Identify which cell holds the provided text, then report its (x, y) central coordinate. 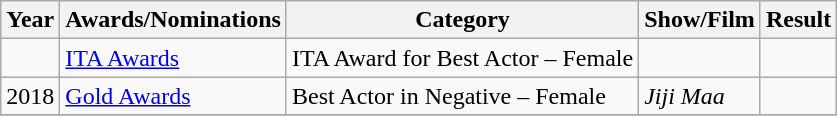
ITA Awards (174, 58)
Result (798, 20)
ITA Award for Best Actor – Female (462, 58)
Show/Film (700, 20)
Best Actor in Negative – Female (462, 96)
Awards/Nominations (174, 20)
2018 (30, 96)
Gold Awards (174, 96)
Category (462, 20)
Year (30, 20)
Jiji Maa (700, 96)
